Detect which cell encompasses the target text, then output its [X, Y] center coordinate. 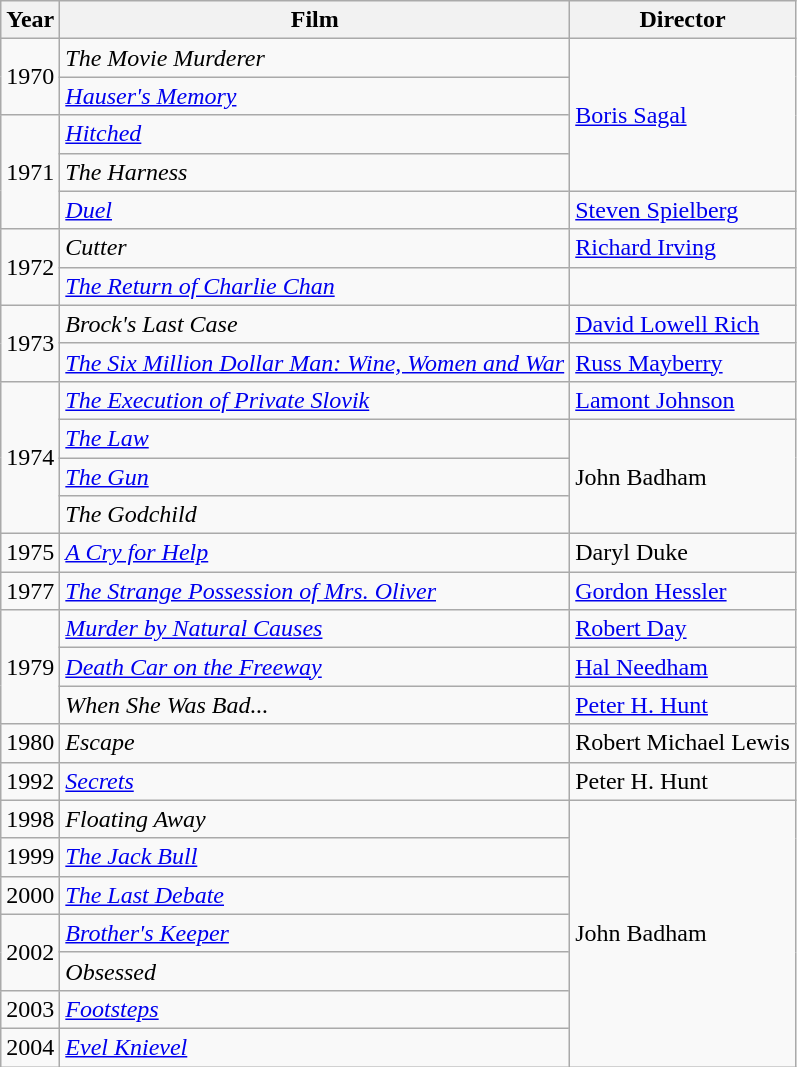
The Harness [315, 172]
Year [30, 20]
Evel Knievel [315, 1047]
Daryl Duke [683, 553]
Steven Spielberg [683, 210]
Richard Irving [683, 248]
1977 [30, 591]
Footsteps [315, 1009]
2003 [30, 1009]
Brock's Last Case [315, 324]
Hitched [315, 134]
1980 [30, 743]
David Lowell Rich [683, 324]
1992 [30, 781]
The Jack Bull [315, 857]
The Execution of Private Slovik [315, 400]
The Law [315, 438]
Gordon Hessler [683, 591]
Cutter [315, 248]
Secrets [315, 781]
The Godchild [315, 515]
1972 [30, 267]
Floating Away [315, 819]
Boris Sagal [683, 115]
2000 [30, 895]
The Gun [315, 477]
1999 [30, 857]
1970 [30, 77]
The Last Debate [315, 895]
1974 [30, 457]
Obsessed [315, 971]
2004 [30, 1047]
Robert Day [683, 629]
1971 [30, 172]
2002 [30, 952]
Death Car on the Freeway [315, 667]
The Movie Murderer [315, 58]
1973 [30, 343]
1979 [30, 667]
The Return of Charlie Chan [315, 286]
The Six Million Dollar Man: Wine, Women and War [315, 362]
A Cry for Help [315, 553]
1998 [30, 819]
Director [683, 20]
Escape [315, 743]
Lamont Johnson [683, 400]
Brother's Keeper [315, 933]
Hal Needham [683, 667]
1975 [30, 553]
When She Was Bad... [315, 705]
Robert Michael Lewis [683, 743]
Russ Mayberry [683, 362]
Hauser's Memory [315, 96]
Film [315, 20]
Duel [315, 210]
Murder by Natural Causes [315, 629]
The Strange Possession of Mrs. Oliver [315, 591]
